Pinpoint the cell where the given text exists, returning its (x, y) midpoint coordinate. 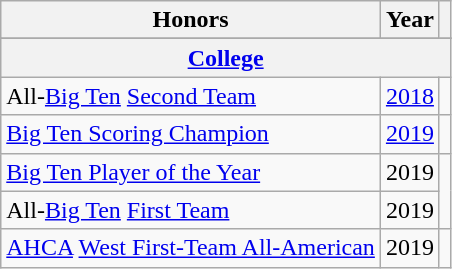
Honors (191, 20)
Big Ten Scoring Champion (191, 134)
2018 (410, 96)
Year (410, 20)
College (226, 58)
All-Big Ten First Team (191, 210)
Big Ten Player of the Year (191, 172)
AHCA West First-Team All-American (191, 248)
All-Big Ten Second Team (191, 96)
